From the cell containing the given text, extract its center point as [x, y] coordinate. 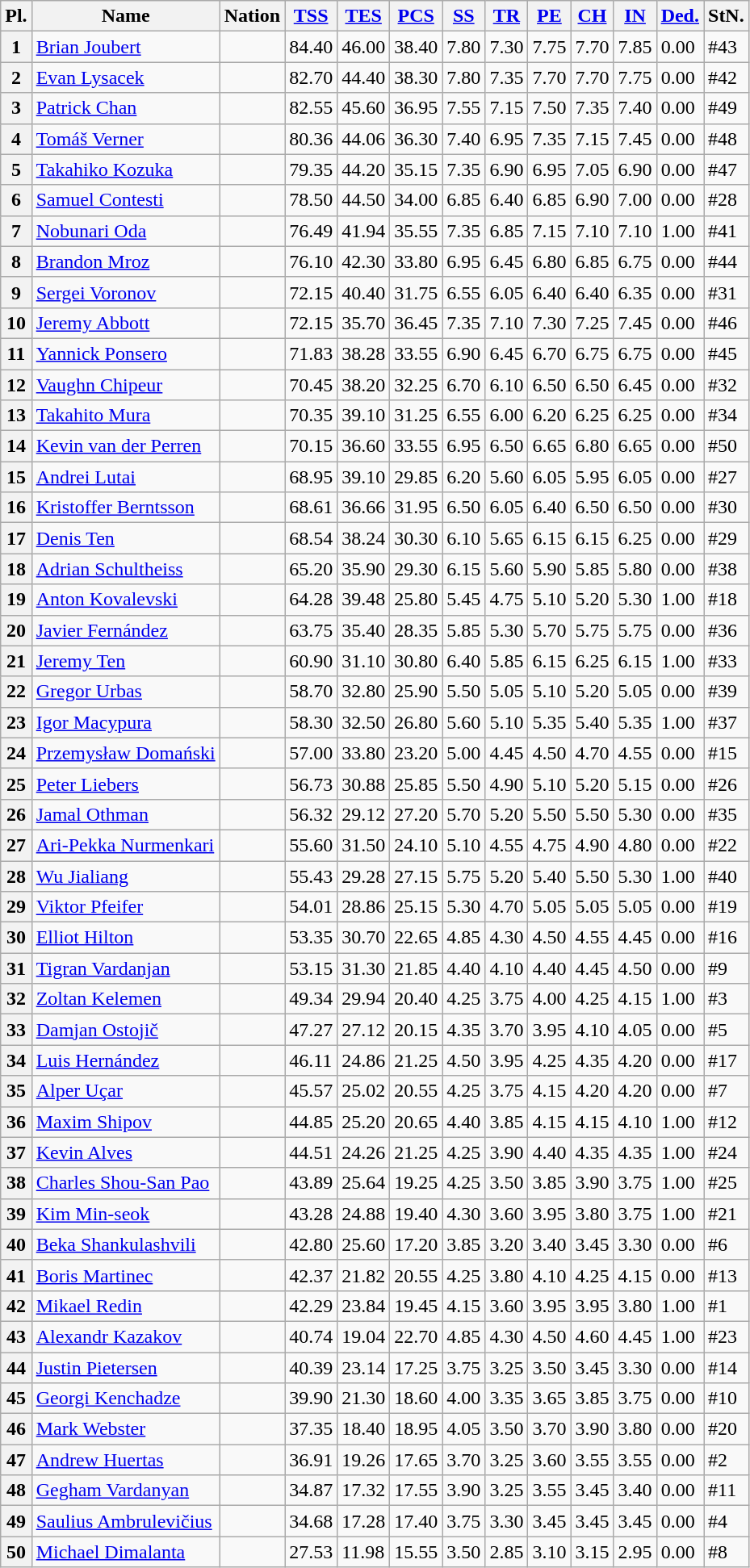
18.95 [417, 1429]
30.80 [417, 661]
30 [16, 938]
Brandon Mroz [126, 261]
19.25 [417, 1183]
7.55 [463, 108]
17.28 [363, 1521]
19 [16, 600]
Przemysław Domański [126, 753]
8 [16, 261]
Andrew Huertas [126, 1460]
53.15 [312, 968]
1 [16, 47]
Justin Pietersen [126, 1368]
43 [16, 1336]
9 [16, 292]
35.40 [363, 630]
44.50 [363, 200]
#18 [727, 600]
Mikael Redin [126, 1306]
Michael Dimalanta [126, 1552]
44.85 [312, 1122]
#23 [727, 1336]
#30 [727, 508]
25.85 [417, 784]
27.12 [363, 1030]
#46 [727, 323]
3.10 [549, 1552]
22.70 [417, 1336]
Elliot Hilton [126, 938]
#25 [727, 1183]
Anton Kovalevski [126, 600]
5.80 [635, 569]
17.65 [417, 1460]
32.80 [363, 692]
TSS [312, 16]
Pl. [16, 16]
#10 [727, 1399]
Tomáš Verner [126, 139]
Saulius Ambrulevičius [126, 1521]
#16 [727, 938]
82.70 [312, 77]
CH [593, 16]
7 [16, 231]
3.15 [593, 1552]
18 [16, 569]
78.50 [312, 200]
25.15 [417, 907]
#4 [727, 1521]
5.45 [463, 600]
68.95 [312, 477]
3.35 [507, 1399]
36.30 [417, 139]
2.95 [635, 1552]
#1 [727, 1306]
Patrick Chan [126, 108]
4.60 [593, 1336]
50 [16, 1552]
4 [16, 139]
17.55 [417, 1491]
5.95 [593, 477]
#24 [727, 1152]
Zoltan Kelemen [126, 999]
25.60 [363, 1244]
37.35 [312, 1429]
5.65 [507, 538]
#36 [727, 630]
40 [16, 1244]
31.30 [363, 968]
33 [16, 1030]
#11 [727, 1491]
40.74 [312, 1336]
36.66 [363, 508]
Maxim Shipov [126, 1122]
46.00 [363, 47]
#27 [727, 477]
34.00 [417, 200]
21.30 [363, 1399]
Takahito Mura [126, 416]
5.90 [549, 569]
#17 [727, 1060]
#34 [727, 416]
19.26 [363, 1460]
TR [507, 16]
29.94 [363, 999]
82.55 [312, 108]
41 [16, 1275]
64.28 [312, 600]
3 [16, 108]
42.80 [312, 1244]
#21 [727, 1214]
31.95 [417, 508]
Vaughn Chipeur [126, 385]
7.00 [635, 200]
21.82 [363, 1275]
Nation [252, 16]
IN [635, 16]
21.85 [417, 968]
18.60 [417, 1399]
30.30 [417, 538]
#32 [727, 385]
#38 [727, 569]
Wu Jialiang [126, 876]
35.90 [363, 569]
12 [16, 385]
Boris Martinec [126, 1275]
30.70 [363, 938]
43.28 [312, 1214]
Jamal Othman [126, 814]
Yannick Ponsero [126, 353]
23 [16, 722]
34.68 [312, 1521]
44 [16, 1368]
36.60 [363, 446]
11.98 [363, 1552]
31.75 [417, 292]
42.30 [363, 261]
2 [16, 77]
#5 [727, 1030]
65.20 [312, 569]
#29 [727, 538]
#22 [727, 845]
Andrei Lutai [126, 477]
#3 [727, 999]
#20 [727, 1429]
Alexandr Kazakov [126, 1336]
30.88 [363, 784]
29.85 [417, 477]
46.11 [312, 1060]
13 [16, 416]
2.85 [507, 1552]
10 [16, 323]
#35 [727, 814]
18.40 [363, 1429]
Charles Shou-San Pao [126, 1183]
3.65 [549, 1399]
76.49 [312, 231]
60.90 [312, 661]
25 [16, 784]
15 [16, 477]
70.45 [312, 385]
68.61 [312, 508]
Samuel Contesti [126, 200]
32.25 [417, 385]
36.91 [312, 1460]
25.90 [417, 692]
28 [16, 876]
29.12 [363, 814]
45.57 [312, 1091]
70.15 [312, 446]
55.43 [312, 876]
31.25 [417, 416]
Tigran Vardanjan [126, 968]
#8 [727, 1552]
7.50 [549, 108]
38.24 [363, 538]
38.30 [417, 77]
Jeremy Ten [126, 661]
Gegham Vardanyan [126, 1491]
PE [549, 16]
Gregor Urbas [126, 692]
79.35 [312, 169]
17.20 [417, 1244]
35.55 [417, 231]
Takahiko Kozuka [126, 169]
43.89 [312, 1183]
35.15 [417, 169]
40.39 [312, 1368]
26 [16, 814]
20.65 [417, 1122]
#7 [727, 1091]
PCS [417, 16]
19.45 [417, 1306]
38.28 [363, 353]
Viktor Pfeifer [126, 907]
#45 [727, 353]
#19 [727, 907]
Kim Min-seok [126, 1214]
23.84 [363, 1306]
27.15 [417, 876]
68.54 [312, 538]
42.29 [312, 1306]
#43 [727, 47]
Alper Uçar [126, 1091]
17.25 [417, 1368]
20.40 [417, 999]
17 [16, 538]
27.53 [312, 1552]
32 [16, 999]
#41 [727, 231]
22.65 [417, 938]
Jeremy Abbott [126, 323]
28.86 [363, 907]
38.40 [417, 47]
#28 [727, 200]
56.32 [312, 814]
31.50 [363, 845]
Kevin Alves [126, 1152]
#14 [727, 1368]
44.51 [312, 1152]
42.37 [312, 1275]
#12 [727, 1122]
63.75 [312, 630]
23.14 [363, 1368]
24.88 [363, 1214]
#26 [727, 784]
15.55 [417, 1552]
25.80 [417, 600]
22 [16, 692]
TES [363, 16]
#9 [727, 968]
#39 [727, 692]
36.45 [417, 323]
44.20 [363, 169]
19.04 [363, 1336]
48 [16, 1491]
#37 [727, 722]
20.15 [417, 1030]
#42 [727, 77]
24.86 [363, 1060]
55.60 [312, 845]
46 [16, 1429]
Javier Fernández [126, 630]
#49 [727, 108]
5.00 [463, 753]
#33 [727, 661]
58.30 [312, 722]
39.48 [363, 600]
16 [16, 508]
#48 [727, 139]
Damjan Ostojič [126, 1030]
29.30 [417, 569]
58.70 [312, 692]
14 [16, 446]
Ari-Pekka Nurmenkari [126, 845]
#50 [727, 446]
Brian Joubert [126, 47]
Denis Ten [126, 538]
21 [16, 661]
7.85 [635, 47]
54.01 [312, 907]
40.40 [363, 292]
27 [16, 845]
57.00 [312, 753]
24.26 [363, 1152]
42 [16, 1306]
34.87 [312, 1491]
StN. [727, 16]
Ded. [680, 16]
35.70 [363, 323]
Igor Macypura [126, 722]
#40 [727, 876]
5 [16, 169]
39.90 [312, 1399]
45.60 [363, 108]
80.36 [312, 139]
Beka Shankulashvili [126, 1244]
23.20 [417, 753]
38.20 [363, 385]
34 [16, 1060]
24.10 [417, 845]
35 [16, 1091]
#13 [727, 1275]
53.35 [312, 938]
25.64 [363, 1183]
Adrian Schultheiss [126, 569]
Georgi Kenchadze [126, 1399]
6.00 [507, 416]
Name [126, 16]
7.05 [593, 169]
29.28 [363, 876]
28.35 [417, 630]
Mark Webster [126, 1429]
#2 [727, 1460]
SS [463, 16]
71.83 [312, 353]
Peter Liebers [126, 784]
36.95 [417, 108]
Nobunari Oda [126, 231]
#15 [727, 753]
Kristoffer Berntsson [126, 508]
3.20 [507, 1244]
25.02 [363, 1091]
27.20 [417, 814]
44.40 [363, 77]
6 [16, 200]
76.10 [312, 261]
11 [16, 353]
Sergei Voronov [126, 292]
26.80 [417, 722]
70.35 [312, 416]
5.15 [635, 784]
Luis Hernández [126, 1060]
56.73 [312, 784]
7.25 [593, 323]
47.27 [312, 1030]
#44 [727, 261]
Kevin van der Perren [126, 446]
36 [16, 1122]
24 [16, 753]
#47 [727, 169]
32.50 [363, 722]
31.10 [363, 661]
47 [16, 1460]
20 [16, 630]
39 [16, 1214]
38 [16, 1183]
29 [16, 907]
19.40 [417, 1214]
84.40 [312, 47]
41.94 [363, 231]
Evan Lysacek [126, 77]
17.32 [363, 1491]
37 [16, 1152]
44.06 [363, 139]
4.80 [635, 845]
45 [16, 1399]
49 [16, 1521]
#31 [727, 292]
6.35 [635, 292]
17.40 [417, 1521]
#6 [727, 1244]
25.20 [363, 1122]
49.34 [312, 999]
31 [16, 968]
